Provide the (X, Y) coordinate of the cell's center where the given text is located.  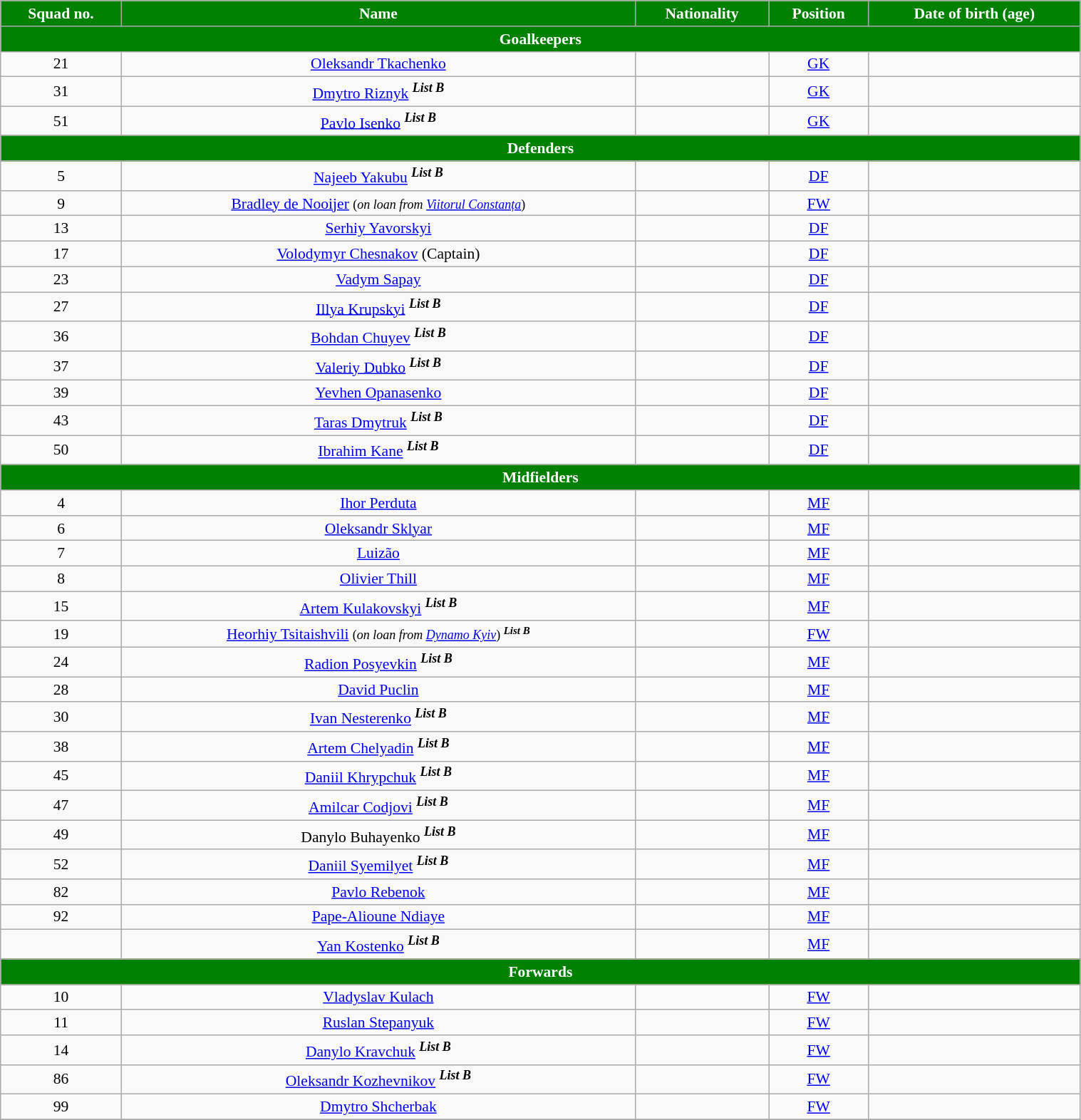
9 (61, 204)
David Puclin (378, 690)
52 (61, 864)
21 (61, 64)
49 (61, 835)
Nationality (701, 14)
Luizão (378, 554)
86 (61, 1080)
7 (61, 554)
Dmytro Shcherbak (378, 1107)
6 (61, 529)
10 (61, 997)
24 (61, 663)
47 (61, 805)
Vadym Sapay (378, 279)
Ruslan Stepanyuk (378, 1023)
30 (61, 717)
50 (61, 450)
11 (61, 1023)
Oleksandr Tkachenko (378, 64)
4 (61, 503)
5 (61, 175)
Date of birth (age) (975, 14)
Name (378, 14)
Amilcar Codjovi List B (378, 805)
Yan Kostenko List B (378, 945)
Serhiy Yavorskyi (378, 229)
92 (61, 917)
Forwards (540, 972)
Dmytro Riznyk List B (378, 91)
Pavlo Rebenok (378, 892)
39 (61, 393)
Bradley de Nooijer (on loan from Viitorul Constanța) (378, 204)
Volodymyr Chesnakov (Captain) (378, 254)
31 (61, 91)
45 (61, 775)
Artem Chelyadin List B (378, 747)
Oleksandr Sklyar (378, 529)
Defenders (540, 149)
Radion Posyevkin List B (378, 663)
Ibrahim Kane List B (378, 450)
Daniil Syemilyet List B (378, 864)
Ivan Nesterenko List B (378, 717)
82 (61, 892)
Pavlo Isenko List B (378, 121)
Midfielders (540, 477)
Pape-Alioune Ndiaye (378, 917)
51 (61, 121)
Ihor Perduta (378, 503)
27 (61, 306)
19 (61, 634)
Squad no. (61, 14)
99 (61, 1107)
Artem Kulakovskyi List B (378, 606)
Bohdan Chuyev List B (378, 336)
Olivier Thill (378, 579)
Vladyslav Kulach (378, 997)
Najeeb Yakubu List B (378, 175)
Danylo Kravchuk List B (378, 1050)
43 (61, 420)
Daniil Khrypchuk List B (378, 775)
Oleksandr Kozhevnikov List B (378, 1080)
17 (61, 254)
38 (61, 747)
13 (61, 229)
15 (61, 606)
23 (61, 279)
Danylo Buhayenko List B (378, 835)
Heorhiy Tsitaishvili (on loan from Dynamo Kyiv) List B (378, 634)
8 (61, 579)
Position (819, 14)
Goalkeepers (540, 39)
37 (61, 366)
14 (61, 1050)
Illya Krupskyi List B (378, 306)
Valeriy Dubko List B (378, 366)
Yevhen Opanasenko (378, 393)
36 (61, 336)
Taras Dmytruk List B (378, 420)
28 (61, 690)
